Extract the (x, y) coordinate from the center of the cell holding the provided text.  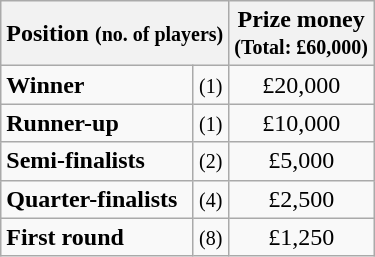
Winner (97, 85)
Runner-up (97, 123)
£10,000 (302, 123)
Prize money(Total: £60,000) (302, 34)
Semi-finalists (97, 161)
(8) (211, 237)
(4) (211, 199)
£1,250 (302, 237)
£2,500 (302, 199)
Quarter-finalists (97, 199)
First round (97, 237)
£5,000 (302, 161)
Position (no. of players) (115, 34)
(2) (211, 161)
£20,000 (302, 85)
